Determine the (x, y) coordinate at the center of the cell enclosing the given text.  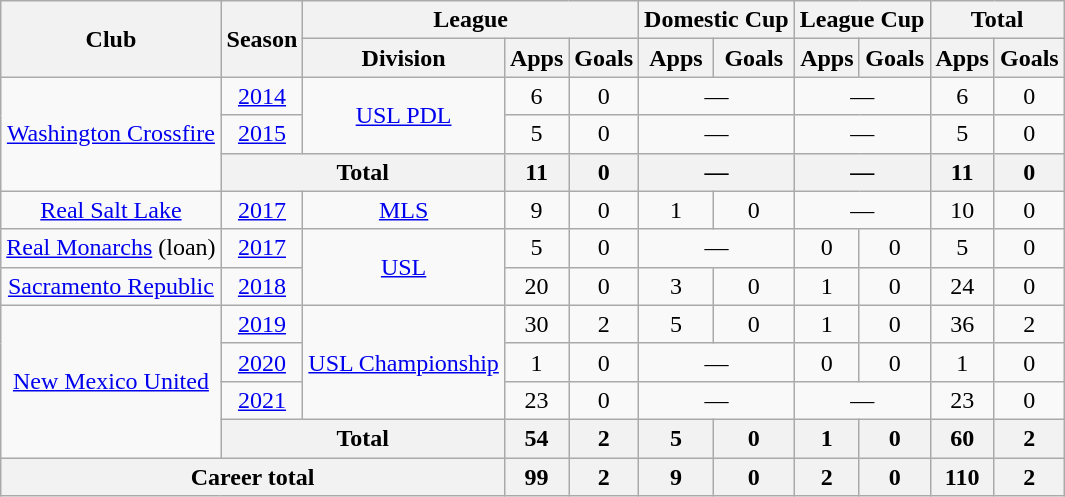
2015 (262, 134)
30 (536, 324)
League (471, 20)
10 (962, 210)
Real Monarchs (loan) (111, 248)
54 (536, 438)
League Cup (862, 20)
2019 (262, 324)
2014 (262, 96)
110 (962, 477)
Club (111, 39)
MLS (404, 210)
USL (404, 267)
60 (962, 438)
Real Salt Lake (111, 210)
New Mexico United (111, 381)
Washington Crossfire (111, 134)
2021 (262, 400)
3 (676, 286)
Domestic Cup (717, 20)
2018 (262, 286)
USL Championship (404, 362)
36 (962, 324)
USL PDL (404, 115)
Sacramento Republic (111, 286)
Season (262, 39)
Career total (253, 477)
24 (962, 286)
2020 (262, 362)
20 (536, 286)
Division (404, 58)
99 (536, 477)
